Detect which cell encompasses the target text, then output its [x, y] center coordinate. 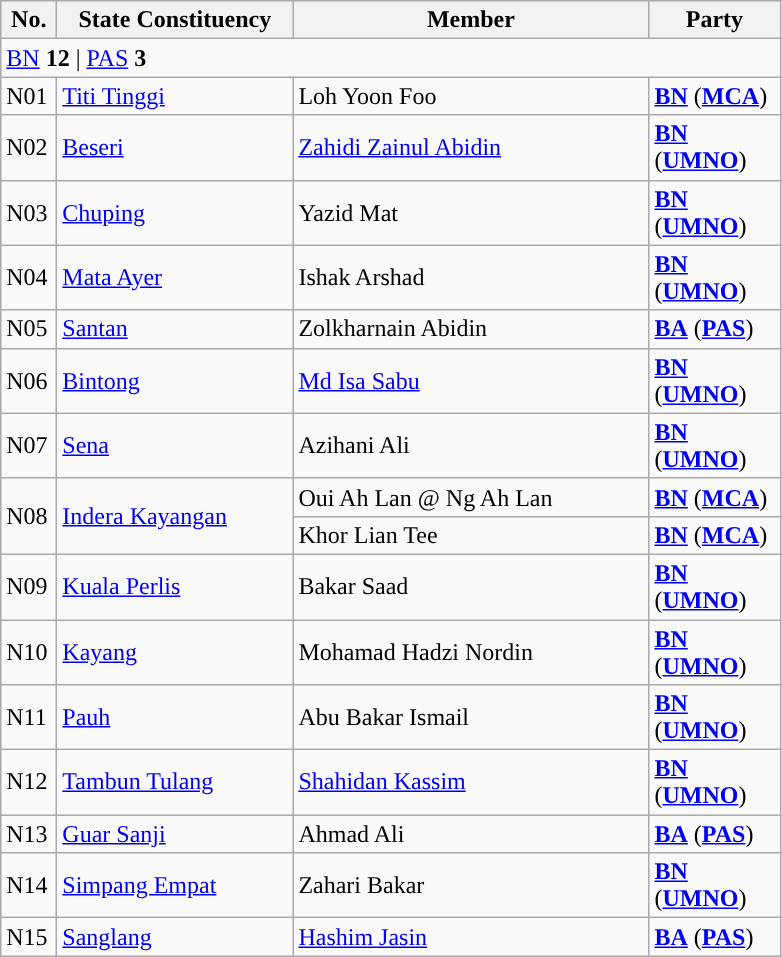
Oui Ah Lan @ Ng Ah Lan [471, 497]
Yazid Mat [471, 212]
No. [29, 20]
Abu Bakar Ismail [471, 718]
Sena [175, 446]
N06 [29, 380]
Hashim Jasin [471, 937]
N14 [29, 886]
Guar Sanji [175, 834]
Pauh [175, 718]
Beseri [175, 148]
Ahmad Ali [471, 834]
N02 [29, 148]
Md Isa Sabu [471, 380]
Titi Tinggi [175, 96]
N13 [29, 834]
Azihani Ali [471, 446]
N15 [29, 937]
N10 [29, 652]
Member [471, 20]
N12 [29, 782]
N07 [29, 446]
N11 [29, 718]
Chuping [175, 212]
Ishak Arshad [471, 278]
Khor Lian Tee [471, 535]
N01 [29, 96]
Tambun Tulang [175, 782]
Zahidi Zainul Abidin [471, 148]
Kayang [175, 652]
N09 [29, 586]
Sanglang [175, 937]
State Constituency [175, 20]
Bintong [175, 380]
N03 [29, 212]
Mata Ayer [175, 278]
Mohamad Hadzi Nordin [471, 652]
N08 [29, 516]
BN 12 | PAS 3 [390, 58]
Shahidan Kassim [471, 782]
Loh Yoon Foo [471, 96]
Simpang Empat [175, 886]
Party [714, 20]
Indera Kayangan [175, 516]
Kuala Perlis [175, 586]
N04 [29, 278]
Zahari Bakar [471, 886]
Bakar Saad [471, 586]
Zolkharnain Abidin [471, 329]
N05 [29, 329]
Santan [175, 329]
